Extract the [x, y] coordinate from the center of the cell holding the provided text.  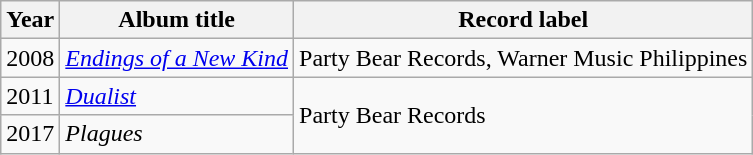
Record label [524, 20]
Endings of a New Kind [177, 58]
Plagues [177, 134]
2008 [30, 58]
Album title [177, 20]
Party Bear Records, Warner Music Philippines [524, 58]
Party Bear Records [524, 115]
2017 [30, 134]
Year [30, 20]
Dualist [177, 96]
2011 [30, 96]
